Identify which cell holds the provided text, then report its (X, Y) central coordinate. 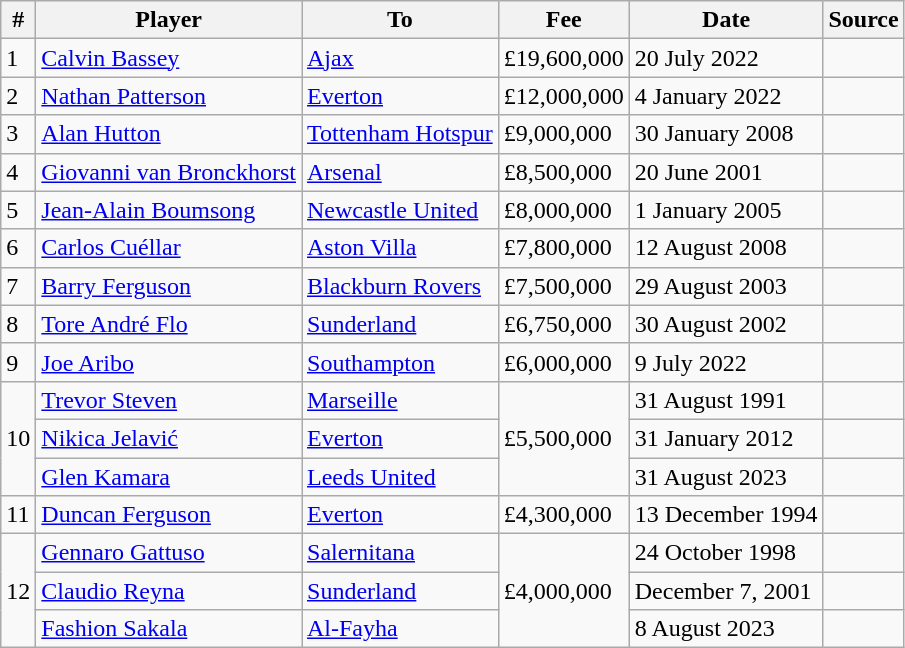
Date (726, 20)
24 October 1998 (726, 553)
Carlos Cuéllar (169, 248)
Source (864, 20)
£7,500,000 (564, 286)
Newcastle United (400, 210)
Ajax (400, 58)
31 August 2023 (726, 477)
9 (18, 362)
£4,000,000 (564, 591)
12 August 2008 (726, 248)
£7,800,000 (564, 248)
1 January 2005 (726, 210)
8 (18, 324)
Gennaro Gattuso (169, 553)
Marseille (400, 400)
£6,000,000 (564, 362)
5 (18, 210)
10 (18, 438)
4 (18, 172)
30 January 2008 (726, 134)
4 January 2022 (726, 96)
Fee (564, 20)
12 (18, 591)
Barry Ferguson (169, 286)
Giovanni van Bronckhorst (169, 172)
20 July 2022 (726, 58)
8 August 2023 (726, 629)
£19,600,000 (564, 58)
£8,000,000 (564, 210)
6 (18, 248)
7 (18, 286)
31 August 1991 (726, 400)
1 (18, 58)
Trevor Steven (169, 400)
£9,000,000 (564, 134)
£4,300,000 (564, 515)
13 December 1994 (726, 515)
Duncan Ferguson (169, 515)
To (400, 20)
£5,500,000 (564, 438)
Player (169, 20)
Blackburn Rovers (400, 286)
Leeds United (400, 477)
£12,000,000 (564, 96)
20 June 2001 (726, 172)
Salernitana (400, 553)
£8,500,000 (564, 172)
Tore André Flo (169, 324)
31 January 2012 (726, 438)
29 August 2003 (726, 286)
2 (18, 96)
Arsenal (400, 172)
Nikica Jelavić (169, 438)
30 August 2002 (726, 324)
December 7, 2001 (726, 591)
11 (18, 515)
Glen Kamara (169, 477)
3 (18, 134)
Joe Aribo (169, 362)
Jean-Alain Boumsong (169, 210)
Fashion Sakala (169, 629)
Southampton (400, 362)
Calvin Bassey (169, 58)
Alan Hutton (169, 134)
Nathan Patterson (169, 96)
# (18, 20)
£6,750,000 (564, 324)
Al-Fayha (400, 629)
Tottenham Hotspur (400, 134)
Claudio Reyna (169, 591)
Aston Villa (400, 248)
9 July 2022 (726, 362)
